For the text-containing cell, return its midpoint in [x, y] coordinate format. 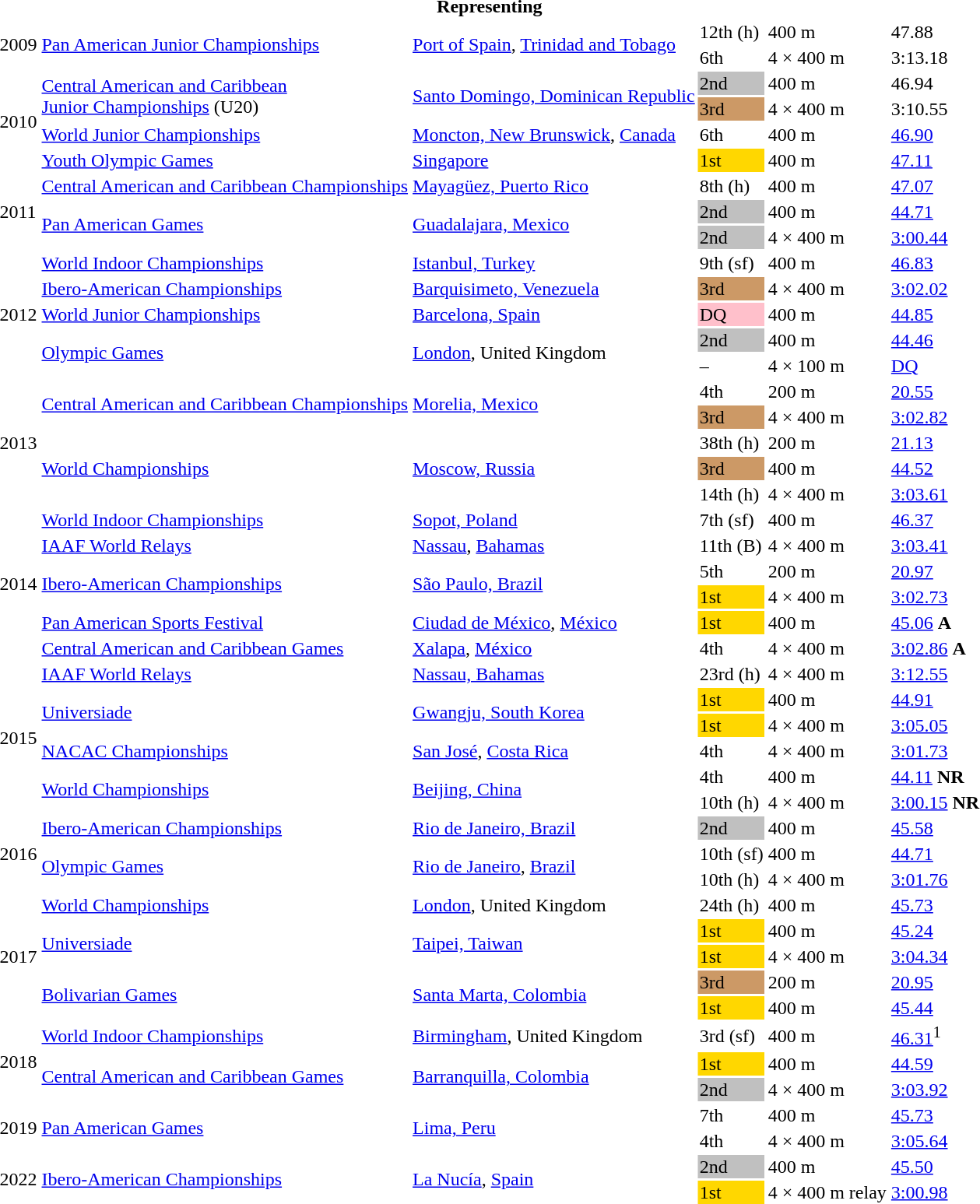
44.85 [935, 314]
23rd (h) [732, 674]
San José, Costa Rica [554, 751]
4 × 100 m [827, 366]
44.91 [935, 700]
Beijing, China [554, 789]
45.06 A [935, 623]
3:03.92 [935, 1090]
Barcelona, Spain [554, 314]
3:00.44 [935, 237]
3:00.15 NR [935, 802]
38th (h) [732, 443]
Barquisimeto, Venezuela [554, 289]
Lima, Peru [554, 1129]
Gwangju, South Korea [554, 713]
NACAC Championships [225, 751]
46.90 [935, 135]
12th (h) [732, 32]
9th (sf) [732, 263]
3:00.98 [935, 1192]
3:02.73 [935, 597]
46.37 [935, 520]
Xalapa, México [554, 648]
3:02.02 [935, 289]
Moscow, Russia [554, 469]
Central American and CaribbeanJunior Championships (U20) [225, 97]
Ciudad de México, México [554, 623]
47.88 [935, 32]
Barranquilla, Colombia [554, 1077]
45.44 [935, 1008]
47.07 [935, 186]
3:02.86 A [935, 648]
3:01.73 [935, 751]
3:12.55 [935, 674]
São Paulo, Brazil [554, 584]
7th (sf) [732, 520]
20.97 [935, 571]
44.46 [935, 340]
44.59 [935, 1064]
Youth Olympic Games [225, 160]
Moncton, New Brunswick, Canada [554, 135]
45.58 [935, 828]
3:13.18 [935, 58]
20.95 [935, 982]
21.13 [935, 443]
Santo Domingo, Dominican Republic [554, 97]
8th (h) [732, 186]
47.11 [935, 160]
Sopot, Poland [554, 520]
45.50 [935, 1167]
46.311 [935, 1036]
3rd (sf) [732, 1036]
44.11 NR [935, 777]
24th (h) [732, 905]
46.94 [935, 83]
45.24 [935, 931]
7th [732, 1115]
Taipei, Taiwan [554, 943]
46.83 [935, 263]
– [732, 366]
3:03.61 [935, 494]
Morelia, Mexico [554, 405]
14th (h) [732, 494]
3:02.82 [935, 417]
10th (sf) [732, 854]
Birmingham, United Kingdom [554, 1036]
3:10.55 [935, 109]
Mayagüez, Puerto Rico [554, 186]
Santa Marta, Colombia [554, 995]
5th [732, 571]
3:05.05 [935, 725]
11th (B) [732, 546]
3:04.34 [935, 957]
La Nucía, Spain [554, 1180]
Pan American Sports Festival [225, 623]
44.52 [935, 469]
Singapore [554, 160]
3:03.41 [935, 546]
4 × 400 m relay [827, 1192]
Bolivarian Games [225, 995]
Guadalajara, Mexico [554, 224]
Pan American Junior Championships [225, 45]
Istanbul, Turkey [554, 263]
3:01.76 [935, 879]
3:05.64 [935, 1141]
Port of Spain, Trinidad and Tobago [554, 45]
20.55 [935, 391]
